For the text-containing cell, return its midpoint in [x, y] coordinate format. 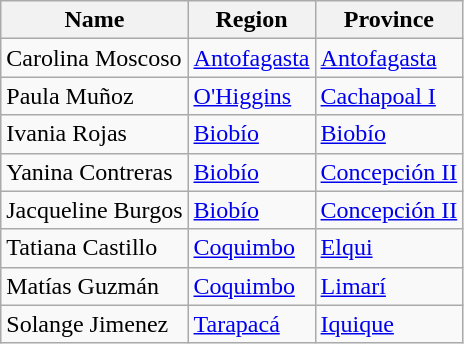
Limarí [389, 286]
Yanina Contreras [94, 172]
Cachapoal I [389, 96]
Matías Guzmán [94, 286]
Province [389, 20]
Tarapacá [252, 324]
Ivania Rojas [94, 134]
Tatiana Castillo [94, 248]
Paula Muñoz [94, 96]
Name [94, 20]
Carolina Moscoso [94, 58]
Jacqueline Burgos [94, 210]
Iquique [389, 324]
O'Higgins [252, 96]
Region [252, 20]
Solange Jimenez [94, 324]
Elqui [389, 248]
